Detect which cell encompasses the target text, then output its [x, y] center coordinate. 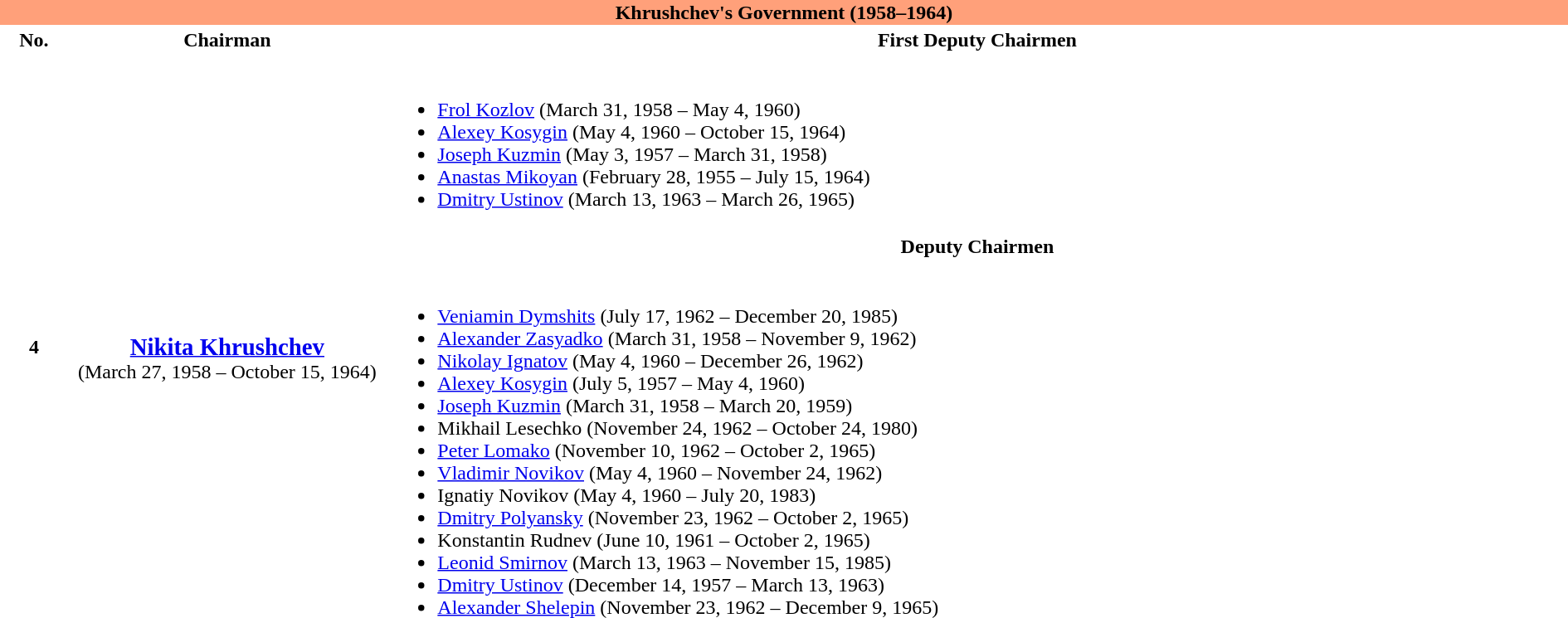
Khrushchev's Government (1958–1964) [784, 12]
First Deputy Chairmen [977, 40]
Chairman [227, 40]
No. [34, 40]
Deputy Chairmen [977, 246]
